Extract the [x, y] coordinate from the center of the cell holding the provided text.  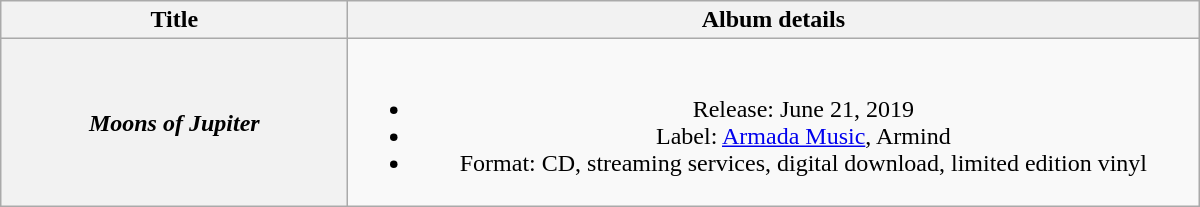
Release: June 21, 2019Label: Armada Music, ArmindFormat: CD, streaming services, digital download, limited edition vinyl [774, 122]
Title [174, 20]
Album details [774, 20]
Moons of Jupiter [174, 122]
